From the cell containing the given text, extract its center point as [X, Y] coordinate. 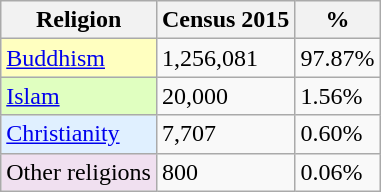
Religion [79, 20]
0.60% [338, 134]
Islam [79, 96]
Census 2015 [225, 20]
% [338, 20]
20,000 [225, 96]
7,707 [225, 134]
Other religions [79, 172]
Buddhism [79, 58]
Christianity [79, 134]
1,256,081 [225, 58]
1.56% [338, 96]
0.06% [338, 172]
800 [225, 172]
97.87% [338, 58]
